Identify which cell holds the provided text, then report its [X, Y] central coordinate. 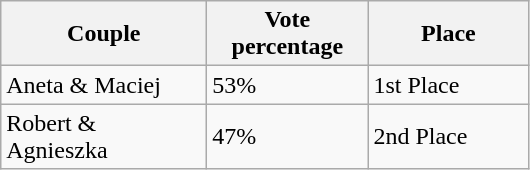
2nd Place [448, 136]
Robert & Agnieszka [104, 136]
Vote percentage [288, 34]
53% [288, 85]
Aneta & Maciej [104, 85]
Couple [104, 34]
Place [448, 34]
1st Place [448, 85]
47% [288, 136]
